Capture the cell that displays the provided text and extract its (x, y) central coordinate. 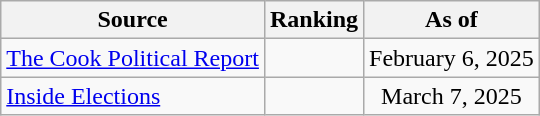
March 7, 2025 (452, 96)
Source (133, 20)
Inside Elections (133, 96)
As of (452, 20)
The Cook Political Report (133, 58)
February 6, 2025 (452, 58)
Ranking (314, 20)
